From the cell containing the given text, extract its center point as [x, y] coordinate. 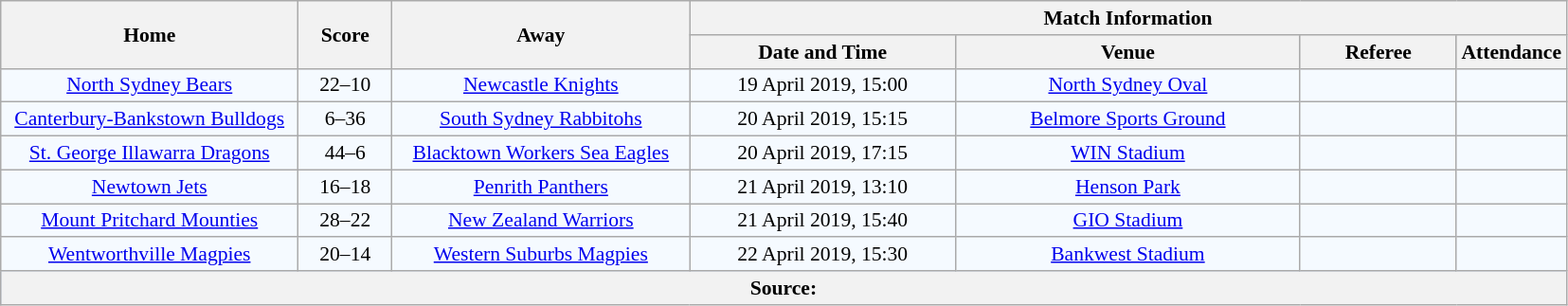
6–36 [345, 119]
20 April 2019, 17:15 [822, 153]
Away [541, 34]
South Sydney Rabbitohs [541, 119]
WIN Stadium [1128, 153]
Newcastle Knights [541, 85]
20 April 2019, 15:15 [822, 119]
16–18 [345, 187]
20–14 [345, 255]
Wentworthville Magpies [150, 255]
Newtown Jets [150, 187]
Penrith Panthers [541, 187]
Western Suburbs Magpies [541, 255]
21 April 2019, 13:10 [822, 187]
21 April 2019, 15:40 [822, 221]
Blacktown Workers Sea Eagles [541, 153]
22–10 [345, 85]
28–22 [345, 221]
Home [150, 34]
Date and Time [822, 52]
19 April 2019, 15:00 [822, 85]
Attendance [1511, 52]
St. George Illawarra Dragons [150, 153]
North Sydney Bears [150, 85]
New Zealand Warriors [541, 221]
Referee [1378, 52]
Henson Park [1128, 187]
Mount Pritchard Mounties [150, 221]
22 April 2019, 15:30 [822, 255]
GIO Stadium [1128, 221]
Venue [1128, 52]
Score [345, 34]
North Sydney Oval [1128, 85]
Match Information [1127, 18]
44–6 [345, 153]
Bankwest Stadium [1128, 255]
Source: [784, 288]
Canterbury-Bankstown Bulldogs [150, 119]
Belmore Sports Ground [1128, 119]
